Scan for the cell matching the given text and deliver its [X, Y] coordinate at center. 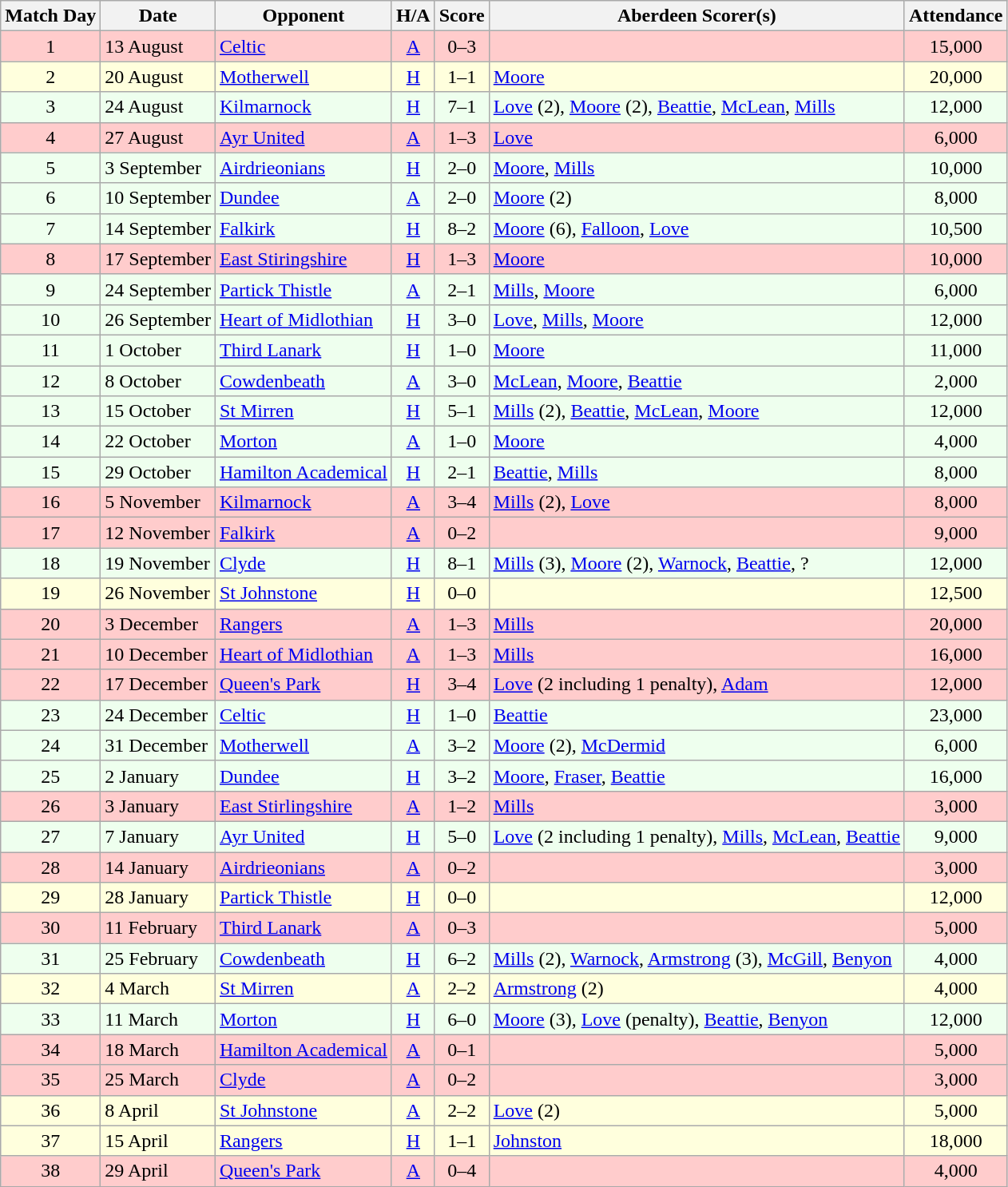
11,000 [955, 350]
Beattie, Mills [696, 472]
19 [51, 593]
Mills (2), Love [696, 502]
1–2 [462, 806]
5–0 [462, 836]
19 November [158, 563]
25 February [158, 959]
Mills (3), Moore (2), Warnock, Beattie, ? [696, 563]
36 [51, 1110]
Match Day [51, 16]
Mills, Moore [696, 289]
Moore (6), Falloon, Love [696, 228]
7–1 [462, 107]
8–2 [462, 228]
18 March [158, 1050]
15 [51, 472]
0–4 [462, 1171]
Beattie [696, 715]
Opponent [304, 16]
26 September [158, 320]
H/A [413, 16]
7 [51, 228]
26 [51, 806]
2 January [158, 776]
20 August [158, 77]
11 [51, 350]
3 January [158, 806]
38 [51, 1171]
29 October [158, 472]
11 March [158, 1019]
Score [462, 16]
14 [51, 442]
2 [51, 77]
24 December [158, 715]
Mills (2), Warnock, Armstrong (3), McGill, Benyon [696, 959]
4 March [158, 989]
East Stiringshire [304, 259]
5 November [158, 502]
15 October [158, 411]
6–0 [462, 1019]
22 [51, 685]
21 [51, 654]
22 October [158, 442]
33 [51, 1019]
24 September [158, 289]
27 August [158, 137]
17 [51, 533]
2,000 [955, 381]
31 [51, 959]
15 April [158, 1141]
32 [51, 989]
Love (2) [696, 1110]
17 September [158, 259]
10 September [158, 198]
Love [696, 137]
25 [51, 776]
29 [51, 898]
18 [51, 563]
14 January [158, 867]
4 [51, 137]
27 [51, 836]
3 December [158, 624]
37 [51, 1141]
8 April [158, 1110]
9 [51, 289]
1 [51, 46]
5–1 [462, 411]
15,000 [955, 46]
Date [158, 16]
25 March [158, 1080]
Armstrong (2) [696, 989]
28 January [158, 898]
20 [51, 624]
1 October [158, 350]
Moore (2), McDermid [696, 745]
12 November [158, 533]
Attendance [955, 16]
28 [51, 867]
Love (2 including 1 penalty), Mills, McLean, Beattie [696, 836]
0–1 [462, 1050]
23,000 [955, 715]
6–2 [462, 959]
Love (2), Moore (2), Beattie, McLean, Mills [696, 107]
Johnston [696, 1141]
31 December [158, 745]
Love (2 including 1 penalty), Adam [696, 685]
8 [51, 259]
26 November [158, 593]
23 [51, 715]
Aberdeen Scorer(s) [696, 16]
10 [51, 320]
30 [51, 928]
16 [51, 502]
13 August [158, 46]
McLean, Moore, Beattie [696, 381]
29 April [158, 1171]
34 [51, 1050]
Moore (2) [696, 198]
Moore, Mills [696, 168]
Love, Mills, Moore [696, 320]
13 [51, 411]
5 [51, 168]
7 January [158, 836]
11 February [158, 928]
35 [51, 1080]
8–1 [462, 563]
3 [51, 107]
Moore, Fraser, Beattie [696, 776]
6 [51, 198]
3 September [158, 168]
12,500 [955, 593]
Mills (2), Beattie, McLean, Moore [696, 411]
24 [51, 745]
East Stirlingshire [304, 806]
17 December [158, 685]
Moore (3), Love (penalty), Beattie, Benyon [696, 1019]
10,500 [955, 228]
18,000 [955, 1141]
24 August [158, 107]
8 October [158, 381]
10 December [158, 654]
12 [51, 381]
14 September [158, 228]
